Find where the given text appears and provide that cell's center as [X, Y] coordinate. 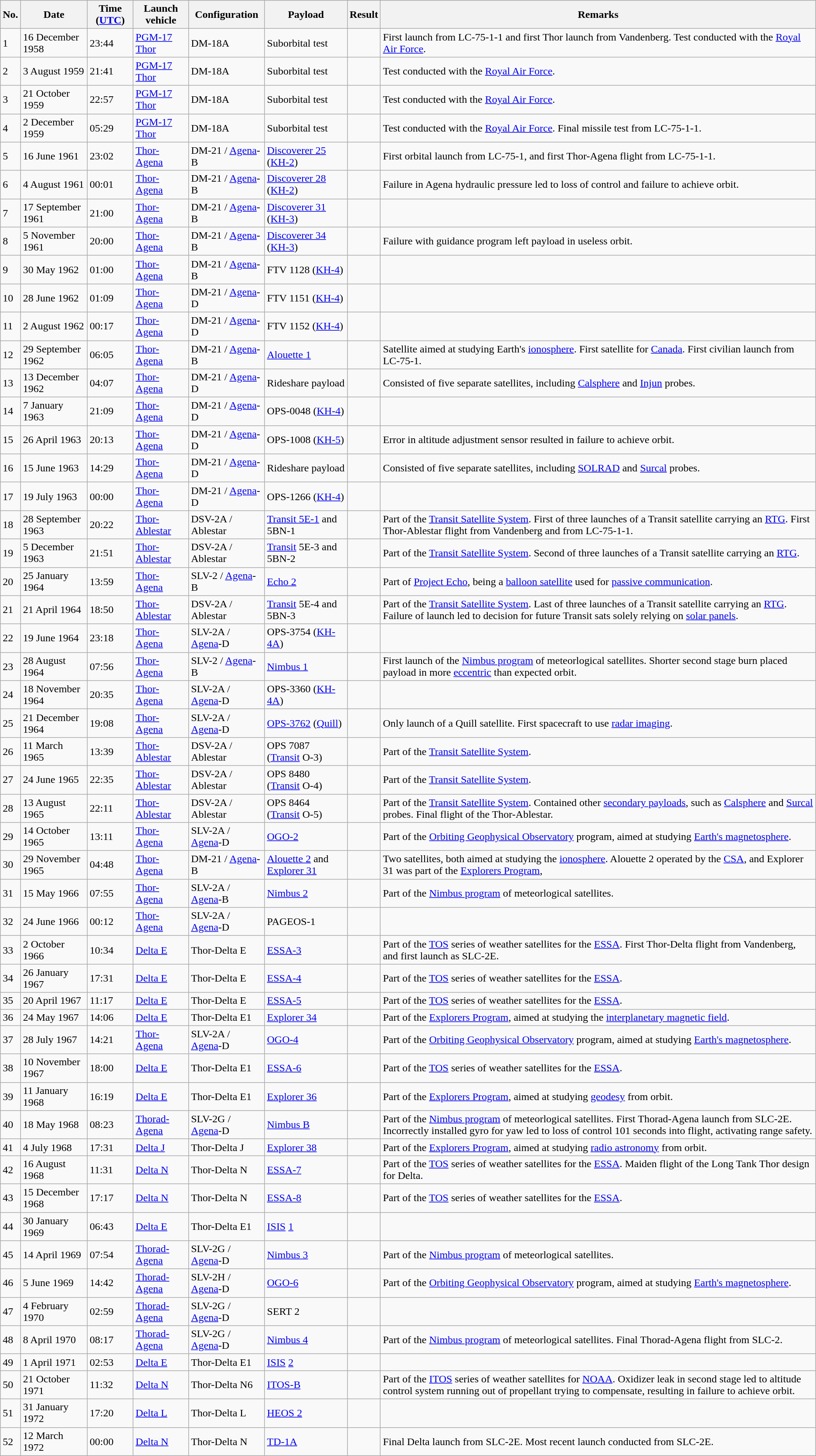
23:44 [110, 43]
28 June 1962 [54, 298]
Thor-Delta L [227, 1413]
28 July 1967 [54, 1040]
26 April 1963 [54, 440]
50 [10, 1385]
OPS 8480 (Transit O-4) [306, 780]
08:17 [110, 1340]
15 June 1963 [54, 468]
38 [10, 1068]
Explorer 38 [306, 1147]
Nimbus 1 [306, 667]
44 [10, 1226]
Nimbus 4 [306, 1340]
2 October 1966 [54, 950]
OPS-3754 (KH-4A) [306, 638]
17:17 [110, 1198]
14:06 [110, 1017]
29 [10, 836]
11 [10, 326]
Final Delta launch from SLC-2E. Most recent launch conducted from SLC-2E. [598, 1441]
20:13 [110, 440]
ESSA-6 [306, 1068]
Error in altitude adjustment sensor resulted in failure to achieve orbit. [598, 440]
13 August 1965 [54, 808]
21 December 1964 [54, 723]
Test conducted with the Royal Air Force. Final missile test from LC-75-1-1. [598, 128]
06:05 [110, 355]
Time (UTC) [110, 15]
31 [10, 893]
11:31 [110, 1169]
08:23 [110, 1125]
12 [10, 355]
Echo 2 [306, 581]
17 September 1961 [54, 213]
2 December 1959 [54, 128]
Nimbus B [306, 1125]
FTV 1152 (KH-4) [306, 326]
9 [10, 269]
1 [10, 43]
29 November 1965 [54, 865]
43 [10, 1198]
4 February 1970 [54, 1311]
5 November 1961 [54, 241]
First launch of the Nimbus program of meteorlogical satellites. Shorter second stage burn placed payload in more eccentric than expected orbit. [598, 667]
Alouette 1 [306, 355]
20 [10, 581]
20:35 [110, 694]
Date [54, 15]
26 [10, 751]
19:08 [110, 723]
SERT 2 [306, 1311]
46 [10, 1283]
Delta L [161, 1413]
24 [10, 694]
OPS-1008 (KH-5) [306, 440]
23:02 [110, 156]
Thor-Delta N6 [227, 1385]
02:59 [110, 1311]
28 August 1964 [54, 667]
First orbital launch from LC-75-1, and first Thor-Agena flight from LC-75-1-1. [598, 156]
8 [10, 241]
25 [10, 723]
11 January 1968 [54, 1096]
16 [10, 468]
Part of the Nimbus program of meteorlogical satellites. Final Thorad-Agena flight from SLC-2. [598, 1340]
21 October 1971 [54, 1385]
5 December 1963 [54, 553]
OPS 7087 (Transit O-3) [306, 751]
Transit 5E-3 and 5BN-2 [306, 553]
OPS-1266 (KH-4) [306, 497]
SLV-2A / Agena-B [227, 893]
13 December 1962 [54, 383]
35 [10, 1001]
Nimbus 2 [306, 893]
48 [10, 1340]
TD-1A [306, 1441]
13 [10, 383]
11:17 [110, 1001]
15 December 1968 [54, 1198]
OPS-3360 (KH-4A) [306, 694]
15 May 1966 [54, 893]
22 [10, 638]
16 August 1968 [54, 1169]
Remarks [598, 15]
ESSA-5 [306, 1001]
Explorer 36 [306, 1096]
ISIS 1 [306, 1226]
14 [10, 411]
Configuration [227, 15]
28 [10, 808]
Transit 5E-4 and 5BN-3 [306, 610]
Part of the Explorers Program, aimed at studying the interplanetary magnetic field. [598, 1017]
52 [10, 1441]
17:20 [110, 1413]
21 October 1959 [54, 99]
20:22 [110, 525]
Result [364, 15]
2 August 1962 [54, 326]
41 [10, 1147]
02:53 [110, 1362]
1 April 1971 [54, 1362]
07:55 [110, 893]
18:50 [110, 610]
14:21 [110, 1040]
15 [10, 440]
12 March 1972 [54, 1441]
4 July 1968 [54, 1147]
21 [10, 610]
16 June 1961 [54, 156]
5 [10, 156]
Part of the Transit Satellite System. Second of three launches of a Transit satellite carrying an RTG. [598, 553]
04:07 [110, 383]
13:11 [110, 836]
10 [10, 298]
18:00 [110, 1068]
11:32 [110, 1385]
45 [10, 1255]
Part of Project Echo, being a balloon satellite used for passive communication. [598, 581]
7 [10, 213]
Launch vehicle [161, 15]
First launch from LC-75-1-1 and first Thor launch from Vandenberg. Test conducted with the Royal Air Force. [598, 43]
18 November 1964 [54, 694]
PAGEOS-1 [306, 922]
21:51 [110, 553]
Part of the Transit Satellite System. Contained other secondary payloads, such as Calsphere and Surcal probes. Final flight of the Thor-Ablestar. [598, 808]
Payload [306, 15]
28 September 1963 [54, 525]
14 April 1969 [54, 1255]
29 September 1962 [54, 355]
11 March 1965 [54, 751]
23:18 [110, 638]
21:00 [110, 213]
ESSA-4 [306, 979]
ISIS 2 [306, 1362]
19 July 1963 [54, 497]
4 [10, 128]
Discoverer 34 (KH-3) [306, 241]
14:42 [110, 1283]
00:01 [110, 185]
Part of the Explorers Program, aimed at studying geodesy from orbit. [598, 1096]
42 [10, 1169]
14 October 1965 [54, 836]
01:00 [110, 269]
24 June 1966 [54, 922]
22:35 [110, 780]
31 January 1972 [54, 1413]
25 January 1964 [54, 581]
21:09 [110, 411]
10 November 1967 [54, 1068]
21:41 [110, 71]
OGO-6 [306, 1283]
ESSA-7 [306, 1169]
23 [10, 667]
Transit 5E-1 and 5BN-1 [306, 525]
OGO-4 [306, 1040]
6 [10, 185]
14:29 [110, 468]
OPS-3762 (Quill) [306, 723]
OPS-0048 (KH-4) [306, 411]
40 [10, 1125]
Satellite aimed at studying Earth's ionosphere. First satellite for Canada. First civilian launch from LC-75-1. [598, 355]
24 May 1967 [54, 1017]
Discoverer 31 (KH-3) [306, 213]
47 [10, 1311]
51 [10, 1413]
OPS 8464 (Transit O-5) [306, 808]
Failure with guidance program left payload in useless orbit. [598, 241]
17 [10, 497]
Explorer 34 [306, 1017]
00:12 [110, 922]
20 April 1967 [54, 1001]
32 [10, 922]
13:59 [110, 581]
49 [10, 1362]
No. [10, 15]
5 June 1969 [54, 1283]
01:09 [110, 298]
4 August 1961 [54, 185]
SLV-2H / Agena-D [227, 1283]
Consisted of five separate satellites, including SOLRAD and Surcal probes. [598, 468]
18 [10, 525]
3 August 1959 [54, 71]
Part of the TOS series of weather satellites for the ESSA. First Thor-Delta flight from Vandenberg, and first launch as SLC-2E. [598, 950]
10:34 [110, 950]
13:39 [110, 751]
FTV 1128 (KH-4) [306, 269]
00:17 [110, 326]
33 [10, 950]
22:11 [110, 808]
7 January 1963 [54, 411]
26 January 1967 [54, 979]
06:43 [110, 1226]
Only launch of a Quill satellite. First spacecraft to use radar imaging. [598, 723]
20:00 [110, 241]
Discoverer 25 (KH-2) [306, 156]
36 [10, 1017]
2 [10, 71]
37 [10, 1040]
18 May 1968 [54, 1125]
19 June 1964 [54, 638]
Discoverer 28 (KH-2) [306, 185]
04:48 [110, 865]
19 [10, 553]
3 [10, 99]
Part of the Explorers Program, aimed at studying radio astronomy from orbit. [598, 1147]
Two satellites, both aimed at studying the ionosphere. Alouette 2 operated by the CSA, and Explorer 31 was part of the Explorers Program, [598, 865]
Alouette 2 and Explorer 31 [306, 865]
24 June 1965 [54, 780]
07:54 [110, 1255]
ITOS-B [306, 1385]
21 April 1964 [54, 610]
Part of the TOS series of weather satellites for the ESSA. Maiden flight of the Long Tank Thor design for Delta. [598, 1169]
OGO-2 [306, 836]
HEOS 2 [306, 1413]
27 [10, 780]
ESSA-8 [306, 1198]
07:56 [110, 667]
39 [10, 1096]
Consisted of five separate satellites, including Calsphere and Injun probes. [598, 383]
05:29 [110, 128]
34 [10, 979]
ESSA-3 [306, 950]
16 December 1958 [54, 43]
Failure in Agena hydraulic pressure led to loss of control and failure to achieve orbit. [598, 185]
FTV 1151 (KH-4) [306, 298]
Delta J [161, 1147]
30 January 1969 [54, 1226]
30 [10, 865]
Thor-Delta J [227, 1147]
8 April 1970 [54, 1340]
22:57 [110, 99]
Nimbus 3 [306, 1255]
16:19 [110, 1096]
30 May 1962 [54, 269]
